Output the [x, y] coordinate of the center of the cell containing the given text.  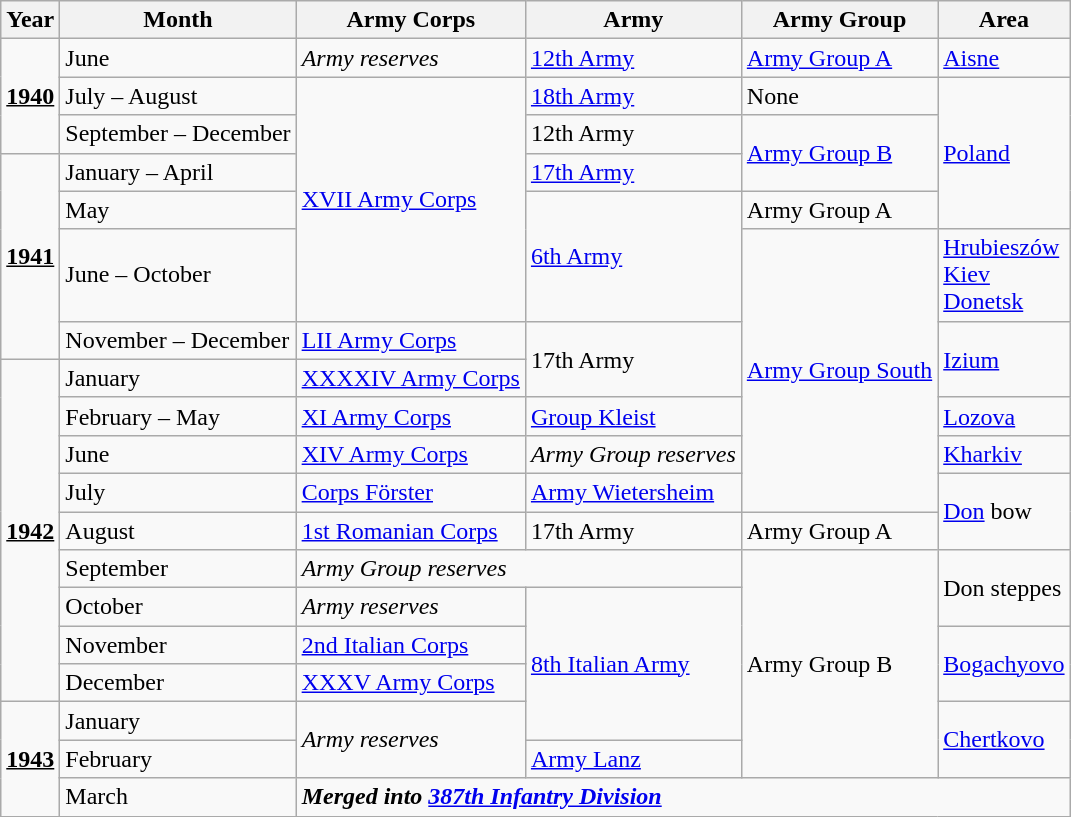
1940 [30, 96]
May [178, 210]
LII Army Corps [410, 340]
XXXXIV Army Corps [410, 378]
Area [1004, 20]
Corps Förster [410, 492]
Izium [1004, 359]
Group Kleist [633, 416]
HrubieszówKievDonetsk [1004, 275]
Kharkiv [1004, 454]
XVII Army Corps [410, 199]
Bogachyovo [1004, 664]
November – December [178, 340]
Merged into 387th Infantry Division [683, 797]
Army Group [839, 20]
XXXV Army Corps [410, 683]
September [178, 569]
8th Italian Army [633, 664]
Army [633, 20]
Army Corps [410, 20]
Aisne [1004, 58]
Army Lanz [633, 759]
Army Wietersheim [633, 492]
1st Romanian Corps [410, 531]
Don steppes [1004, 588]
Don bow [1004, 511]
Year [30, 20]
Poland [1004, 153]
1943 [30, 759]
XI Army Corps [410, 416]
6th Army [633, 256]
Chertkovo [1004, 740]
February [178, 759]
1941 [30, 256]
October [178, 607]
March [178, 797]
December [178, 683]
July – August [178, 96]
None [839, 96]
1942 [30, 530]
September – December [178, 134]
August [178, 531]
18th Army [633, 96]
2nd Italian Corps [410, 645]
February – May [178, 416]
XIV Army Corps [410, 454]
June – October [178, 275]
November [178, 645]
July [178, 492]
January – April [178, 172]
Month [178, 20]
Army Group South [839, 370]
Lozova [1004, 416]
